Pinpoint the cell where the given text exists, returning its [x, y] midpoint coordinate. 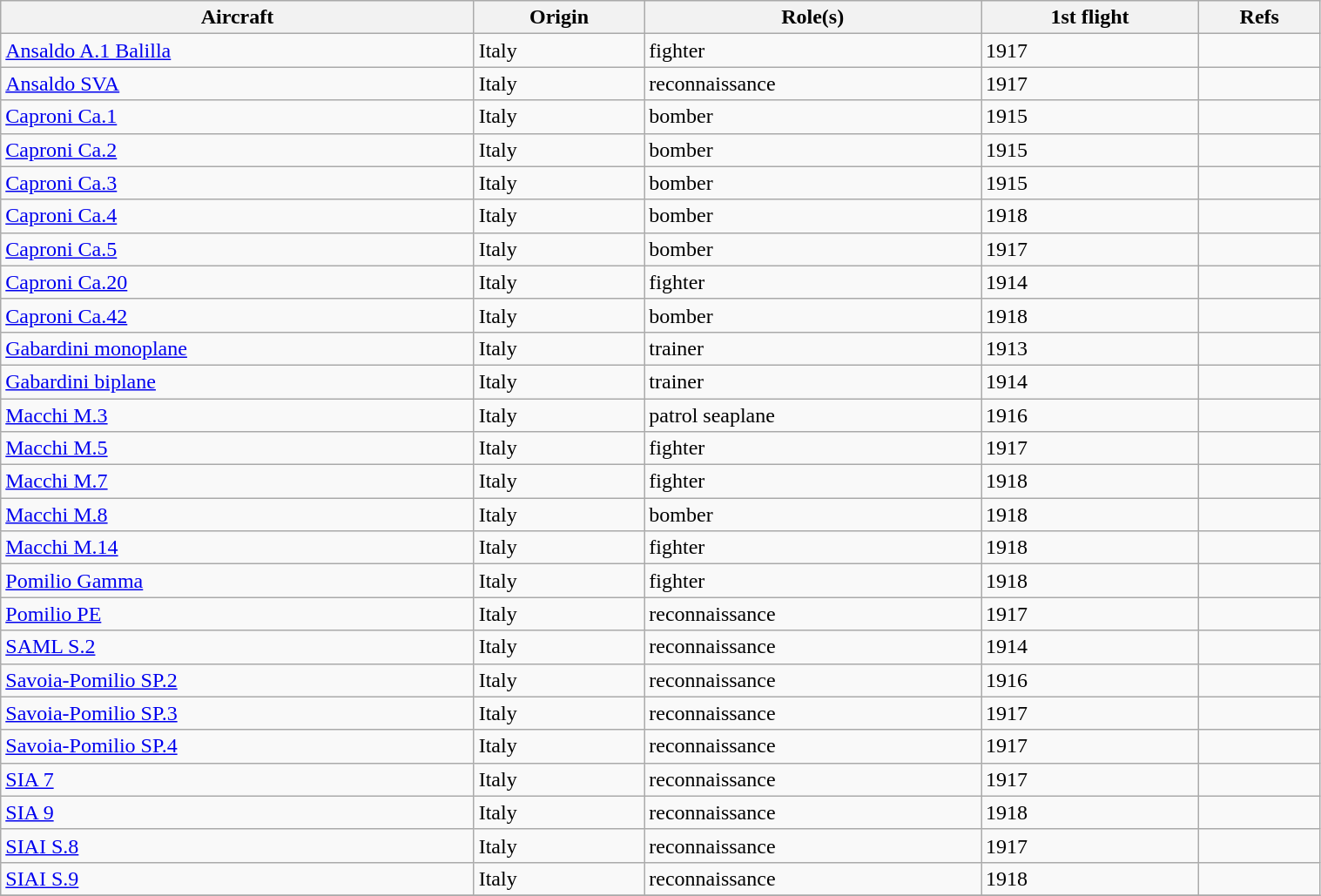
patrol seaplane [813, 415]
Caproni Ca.4 [237, 216]
Caproni Ca.1 [237, 117]
SIA 7 [237, 779]
Role(s) [813, 17]
Macchi M.5 [237, 448]
SAML S.2 [237, 647]
Pomilio Gamma [237, 581]
Macchi M.8 [237, 515]
SIAI S.8 [237, 845]
Origin [559, 17]
1913 [1089, 348]
1st flight [1089, 17]
Caproni Ca.2 [237, 150]
Savoia-Pomilio SP.2 [237, 680]
Caproni Ca.3 [237, 183]
Gabardini monoplane [237, 348]
Macchi M.3 [237, 415]
Macchi M.7 [237, 482]
Caproni Ca.5 [237, 249]
Refs [1259, 17]
Savoia-Pomilio SP.4 [237, 746]
Ansaldo SVA [237, 84]
Gabardini biplane [237, 381]
Macchi M.14 [237, 548]
SIA 9 [237, 812]
SIAI S.9 [237, 879]
Ansaldo A.1 Balilla [237, 51]
Caproni Ca.42 [237, 315]
Caproni Ca.20 [237, 282]
Aircraft [237, 17]
Savoia-Pomilio SP.3 [237, 713]
Pomilio PE [237, 614]
